Identify which cell holds the provided text, then report its (X, Y) central coordinate. 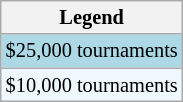
$25,000 tournaments (92, 51)
Legend (92, 17)
$10,000 tournaments (92, 85)
